From the cell containing the given text, extract its center point as [x, y] coordinate. 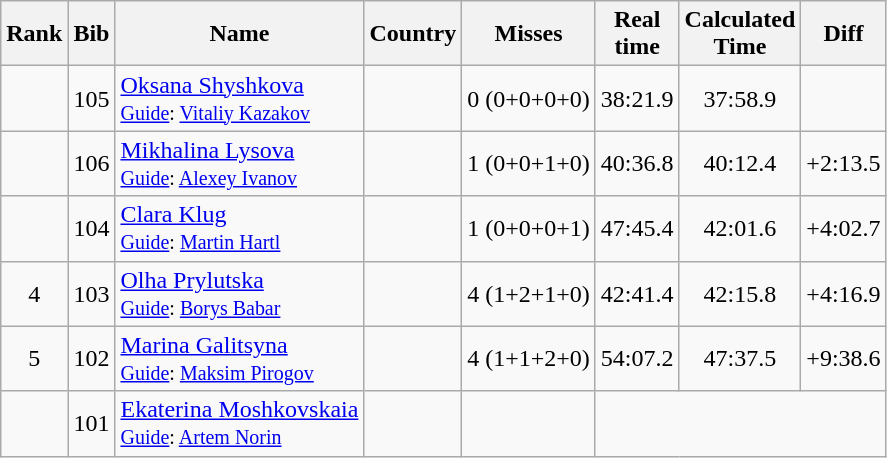
40:36.8 [637, 164]
47:45.4 [637, 228]
1 (0+0+1+0) [529, 164]
104 [92, 228]
4 [34, 294]
105 [92, 98]
Bib [92, 34]
1 (0+0+0+1) [529, 228]
+2:13.5 [844, 164]
42:01.6 [740, 228]
4 (1+1+2+0) [529, 358]
37:58.9 [740, 98]
Diff [844, 34]
Mikhalina LysovaGuide: Alexey Ivanov [240, 164]
5 [34, 358]
Oksana ShyshkovaGuide: Vitaliy Kazakov [240, 98]
Clara KlugGuide: Martin Hartl [240, 228]
0 (0+0+0+0) [529, 98]
47:37.5 [740, 358]
4 (1+2+1+0) [529, 294]
Rank [34, 34]
+4:16.9 [844, 294]
54:07.2 [637, 358]
CalculatedTime [740, 34]
102 [92, 358]
101 [92, 424]
Olha PrylutskaGuide: Borys Babar [240, 294]
Country [413, 34]
+9:38.6 [844, 358]
40:12.4 [740, 164]
42:41.4 [637, 294]
42:15.8 [740, 294]
Marina GalitsynaGuide: Maksim Pirogov [240, 358]
Realtime [637, 34]
Name [240, 34]
+4:02.7 [844, 228]
103 [92, 294]
38:21.9 [637, 98]
106 [92, 164]
Ekaterina MoshkovskaiaGuide: Artem Norin [240, 424]
Misses [529, 34]
